Locate the cell with the specified text and output its [x, y] center coordinate. 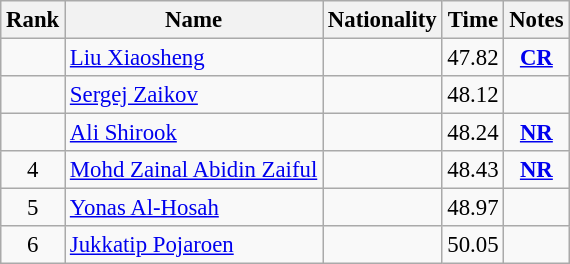
Nationality [382, 20]
Ali Shirook [194, 133]
48.12 [473, 95]
Mohd Zainal Abidin Zaiful [194, 170]
5 [33, 208]
4 [33, 170]
Rank [33, 20]
Jukkatip Pojaroen [194, 245]
48.24 [473, 133]
CR [536, 58]
50.05 [473, 245]
Time [473, 20]
48.97 [473, 208]
Yonas Al-Hosah [194, 208]
Sergej Zaikov [194, 95]
48.43 [473, 170]
Notes [536, 20]
Name [194, 20]
6 [33, 245]
Liu Xiaosheng [194, 58]
47.82 [473, 58]
